Find where the given text appears and provide that cell's center as [x, y] coordinate. 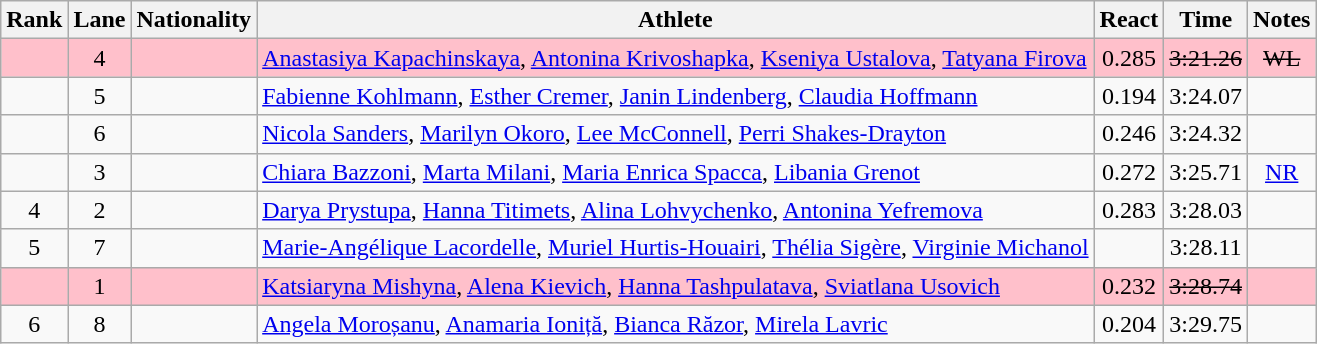
Time [1206, 20]
Marie-Angélique Lacordelle, Muriel Hurtis-Houairi, Thélia Sigère, Virginie Michanol [676, 248]
2 [100, 210]
Notes [1282, 20]
Nationality [194, 20]
3 [100, 172]
0.246 [1129, 134]
3:24.07 [1206, 96]
3:28.03 [1206, 210]
Lane [100, 20]
7 [100, 248]
3:28.11 [1206, 248]
3:25.71 [1206, 172]
Katsiaryna Mishyna, Alena Kievich, Hanna Tashpulatava, Sviatlana Usovich [676, 286]
NR [1282, 172]
0.272 [1129, 172]
Rank [34, 20]
Chiara Bazzoni, Marta Milani, Maria Enrica Spacca, Libania Grenot [676, 172]
Anastasiya Kapachinskaya, Antonina Krivoshapka, Kseniya Ustalova, Tatyana Firova [676, 58]
0.194 [1129, 96]
0.285 [1129, 58]
WL [1282, 58]
0.283 [1129, 210]
0.232 [1129, 286]
React [1129, 20]
Darya Prystupa, Hanna Titimets, Alina Lohvychenko, Antonina Yefremova [676, 210]
Athlete [676, 20]
3:28.74 [1206, 286]
Nicola Sanders, Marilyn Okoro, Lee McConnell, Perri Shakes-Drayton [676, 134]
3:29.75 [1206, 324]
Angela Moroșanu, Anamaria Ioniță, Bianca Răzor, Mirela Lavric [676, 324]
3:24.32 [1206, 134]
8 [100, 324]
Fabienne Kohlmann, Esther Cremer, Janin Lindenberg, Claudia Hoffmann [676, 96]
0.204 [1129, 324]
1 [100, 286]
3:21.26 [1206, 58]
